Scan for the cell matching the given text and deliver its [x, y] coordinate at center. 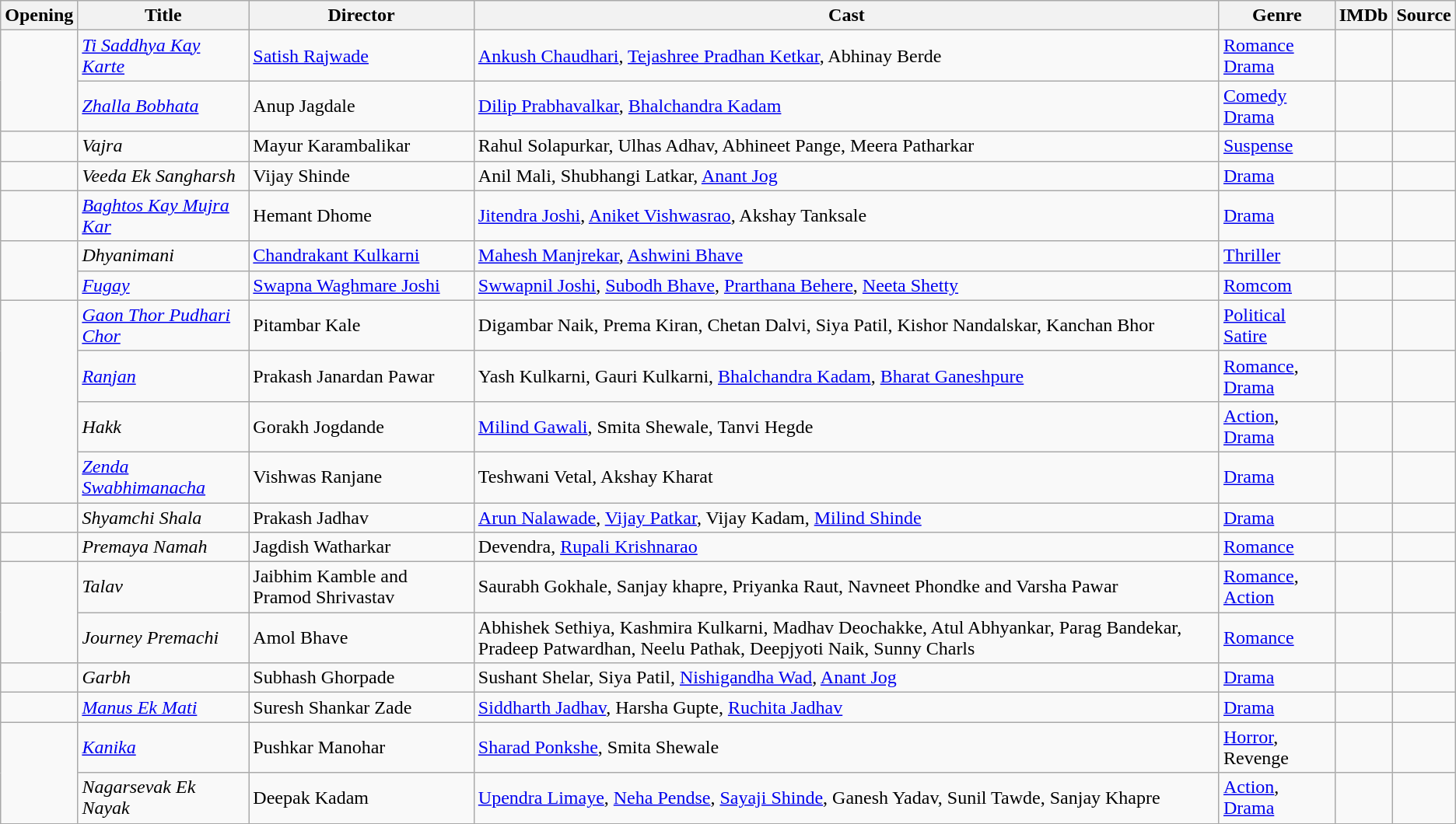
Hakk [163, 426]
Political Satire [1277, 325]
Abhishek Sethiya, Kashmira Kulkarni, Madhav Deochakke, Atul Abhyankar, Parag Bandekar, Pradeep Patwardhan, Neelu Pathak, Deepjyoti Naik, Sunny Charls [846, 637]
Veeda Ek Sangharsh [163, 176]
Upendra Limaye, Neha Pendse, Sayaji Shinde, Ganesh Yadav, Sunil Tawde, Sanjay Khapre [846, 798]
Milind Gawali, Smita Shewale, Tanvi Hegde [846, 426]
Ti Saddhya Kay Karte [163, 56]
Baghtos Kay Mujra Kar [163, 216]
Vajra [163, 146]
Jitendra Joshi, Aniket Vishwasrao, Akshay Tanksale [846, 216]
Romcom [1277, 285]
Vishwas Ranjane [362, 477]
Garbh [163, 678]
Sushant Shelar, Siya Patil, Nishigandha Wad, Anant Jog [846, 678]
Cast [846, 16]
Pushkar Manohar [362, 748]
Title [163, 16]
Horror, Revenge [1277, 748]
Mayur Karambalikar [362, 146]
Premaya Namah [163, 547]
Romance Drama [1277, 56]
Anup Jagdale [362, 106]
Fugay [163, 285]
Genre [1277, 16]
IMDb [1363, 16]
Amol Bhave [362, 637]
Prakash Jadhav [362, 517]
Siddharth Jadhav, Harsha Gupte, Ruchita Jadhav [846, 707]
Romance, Action [1277, 588]
Dhyanimani [163, 256]
Sharad Ponkshe, Smita Shewale [846, 748]
Gaon Thor Pudhari Chor [163, 325]
Nagarsevak Ek Nayak [163, 798]
Manus Ek Mati [163, 707]
Gorakh Jogdande [362, 426]
Comedy Drama [1277, 106]
Source [1423, 16]
Chandrakant Kulkarni [362, 256]
Ranjan [163, 376]
Swwapnil Joshi, Subodh Bhave, Prarthana Behere, Neeta Shetty [846, 285]
Talav [163, 588]
Prakash Janardan Pawar [362, 376]
Pitambar Kale [362, 325]
Yash Kulkarni, Gauri Kulkarni, Bhalchandra Kadam, Bharat Ganeshpure [846, 376]
Devendra, Rupali Krishnarao [846, 547]
Jaibhim Kamble and Pramod Shrivastav [362, 588]
Zenda Swabhimanacha [163, 477]
Hemant Dhome [362, 216]
Satish Rajwade [362, 56]
Opening [39, 16]
Anil Mali, Shubhangi Latkar, Anant Jog [846, 176]
Teshwani Vetal, Akshay Kharat [846, 477]
Digambar Naik, Prema Kiran, Chetan Dalvi, Siya Patil, Kishor Nandalskar, Kanchan Bhor [846, 325]
Zhalla Bobhata [163, 106]
Swapna Waghmare Joshi [362, 285]
Thriller [1277, 256]
Suresh Shankar Zade [362, 707]
Shyamchi Shala [163, 517]
Director [362, 16]
Rahul Solapurkar, Ulhas Adhav, Abhineet Pange, Meera Patharkar [846, 146]
Vijay Shinde [362, 176]
Deepak Kadam [362, 798]
Saurabh Gokhale, Sanjay khapre, Priyanka Raut, Navneet Phondke and Varsha Pawar [846, 588]
Journey Premachi [163, 637]
Arun Nalawade, Vijay Patkar, Vijay Kadam, Milind Shinde [846, 517]
Kanika [163, 748]
Ankush Chaudhari, Tejashree Pradhan Ketkar, Abhinay Berde [846, 56]
Romance, Drama [1277, 376]
Mahesh Manjrekar, Ashwini Bhave [846, 256]
Jagdish Watharkar [362, 547]
Suspense [1277, 146]
Dilip Prabhavalkar, Bhalchandra Kadam [846, 106]
Subhash Ghorpade [362, 678]
